Search for the cell housing the specified text and yield its [X, Y] center coordinate. 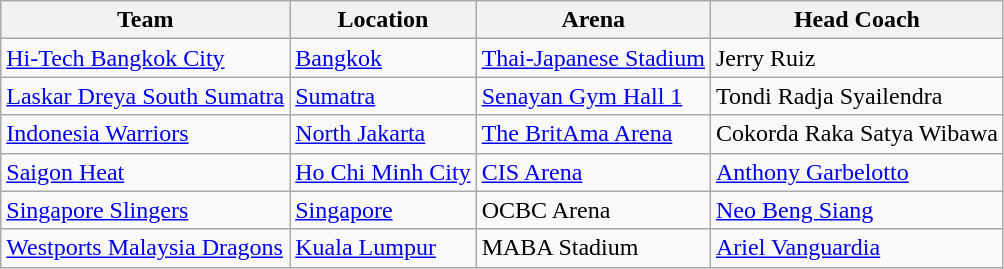
Arena [593, 20]
Indonesia Warriors [146, 134]
North Jakarta [383, 134]
Cokorda Raka Satya Wibawa [856, 134]
Senayan Gym Hall 1 [593, 96]
Sumatra [383, 96]
Head Coach [856, 20]
Laskar Dreya South Sumatra [146, 96]
The BritAma Arena [593, 134]
Bangkok [383, 58]
Saigon Heat [146, 172]
Singapore Slingers [146, 210]
Singapore [383, 210]
Ariel Vanguardia [856, 248]
MABA Stadium [593, 248]
Ho Chi Minh City [383, 172]
Thai-Japanese Stadium [593, 58]
Jerry Ruiz [856, 58]
OCBC Arena [593, 210]
Tondi Radja Syailendra [856, 96]
Kuala Lumpur [383, 248]
Location [383, 20]
Anthony Garbelotto [856, 172]
Westports Malaysia Dragons [146, 248]
Team [146, 20]
Neo Beng Siang [856, 210]
CIS Arena [593, 172]
Hi-Tech Bangkok City [146, 58]
